Return the (x, y) coordinate for the center point of the cell that contains the specified text.  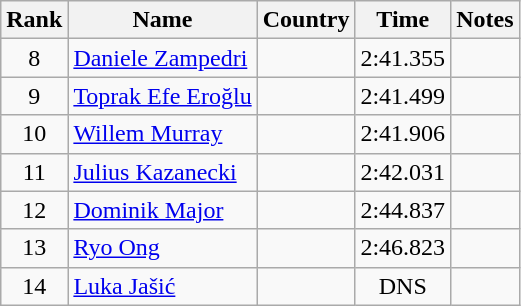
12 (34, 210)
Dominik Major (162, 210)
14 (34, 286)
Daniele Zampedri (162, 58)
Ryo Ong (162, 248)
Name (162, 20)
Notes (485, 20)
13 (34, 248)
DNS (403, 286)
2:41.499 (403, 96)
2:46.823 (403, 248)
Country (306, 20)
Rank (34, 20)
Time (403, 20)
Toprak Efe Eroğlu (162, 96)
2:41.355 (403, 58)
Willem Murray (162, 134)
10 (34, 134)
Luka Jašić (162, 286)
2:41.906 (403, 134)
Julius Kazanecki (162, 172)
9 (34, 96)
11 (34, 172)
2:44.837 (403, 210)
2:42.031 (403, 172)
8 (34, 58)
